Capture the cell that displays the provided text and extract its (x, y) central coordinate. 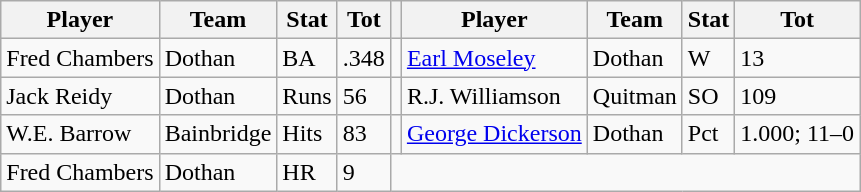
SO (708, 96)
Pct (708, 134)
R.J. Williamson (494, 96)
George Dickerson (494, 134)
W.E. Barrow (80, 134)
Earl Moseley (494, 58)
Jack Reidy (80, 96)
Runs (307, 96)
109 (798, 96)
1.000; 11–0 (798, 134)
9 (364, 172)
BA (307, 58)
56 (364, 96)
Hits (307, 134)
13 (798, 58)
Bainbridge (218, 134)
W (708, 58)
83 (364, 134)
Quitman (634, 96)
.348 (364, 58)
HR (307, 172)
